Return the [X, Y] coordinate for the center point of the cell that contains the specified text.  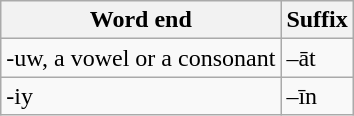
Suffix [317, 20]
Word end [141, 20]
–āt [317, 58]
-uw, a vowel or a consonant [141, 58]
–īn [317, 96]
-iy [141, 96]
